From the cell containing the given text, extract its center point as [x, y] coordinate. 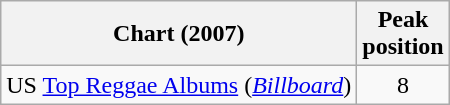
Chart (2007) [179, 34]
US Top Reggae Albums (Billboard) [179, 85]
8 [403, 85]
Peakposition [403, 34]
